Return the (x, y) coordinate for the center point of the cell that contains the specified text.  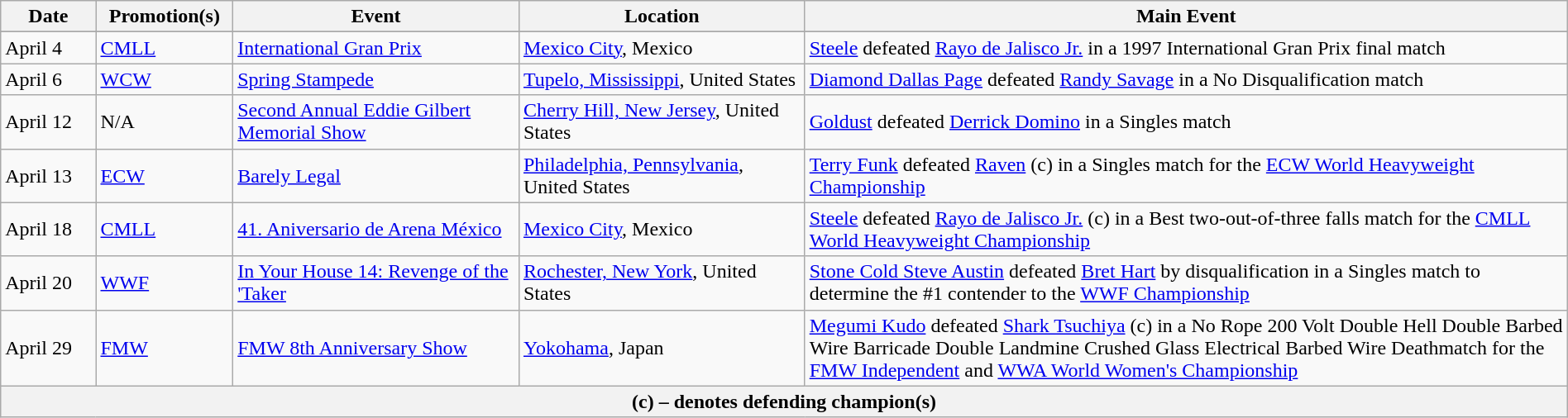
Second Annual Eddie Gilbert Memorial Show (376, 122)
April 6 (48, 79)
April 18 (48, 230)
Event (376, 17)
Goldust defeated Derrick Domino in a Singles match (1186, 122)
WCW (165, 79)
Stone Cold Steve Austin defeated Bret Hart by disqualification in a Singles match to determine the #1 contender to the WWF Championship (1186, 283)
April 4 (48, 48)
ECW (165, 175)
Location (662, 17)
FMW (165, 348)
Philadelphia, Pennsylvania, United States (662, 175)
Main Event (1186, 17)
N/A (165, 122)
Tupelo, Mississippi, United States (662, 79)
Diamond Dallas Page defeated Randy Savage in a No Disqualification match (1186, 79)
FMW 8th Anniversary Show (376, 348)
April 20 (48, 283)
Spring Stampede (376, 79)
Date (48, 17)
Yokohama, Japan (662, 348)
Steele defeated Rayo de Jalisco Jr. (c) in a Best two-out-of-three falls match for the CMLL World Heavyweight Championship (1186, 230)
April 29 (48, 348)
Steele defeated Rayo de Jalisco Jr. in a 1997 International Gran Prix final match (1186, 48)
International Gran Prix (376, 48)
Rochester, New York, United States (662, 283)
Promotion(s) (165, 17)
(c) – denotes defending champion(s) (784, 401)
Cherry Hill, New Jersey, United States (662, 122)
Terry Funk defeated Raven (c) in a Singles match for the ECW World Heavyweight Championship (1186, 175)
WWF (165, 283)
Barely Legal (376, 175)
In Your House 14: Revenge of the 'Taker (376, 283)
April 12 (48, 122)
41. Aniversario de Arena México (376, 230)
April 13 (48, 175)
